From the cell containing the given text, extract its center point as [X, Y] coordinate. 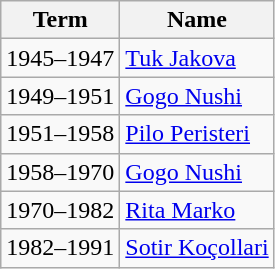
Name [197, 20]
1951–1958 [60, 134]
1958–1970 [60, 172]
Rita Marko [197, 210]
1982–1991 [60, 248]
1949–1951 [60, 96]
Sotir Koçollari [197, 248]
Tuk Jakova [197, 58]
Pilo Peristeri [197, 134]
Term [60, 20]
1945–1947 [60, 58]
1970–1982 [60, 210]
